Determine the (X, Y) coordinate at the center of the cell enclosing the given text.  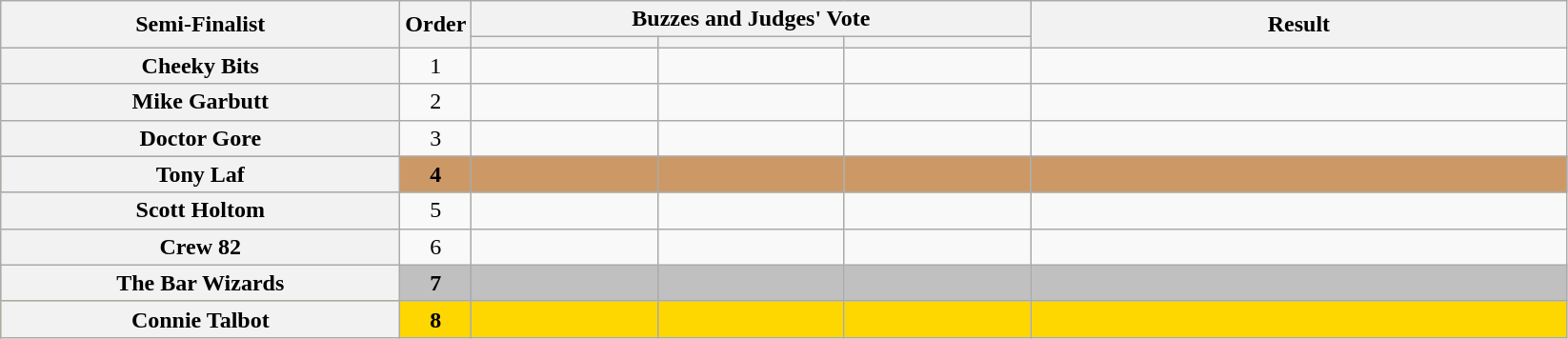
Buzzes and Judges' Vote (751, 19)
Connie Talbot (200, 319)
5 (436, 210)
Tony Laf (200, 174)
Mike Garbutt (200, 102)
Crew 82 (200, 247)
1 (436, 66)
Result (1299, 25)
4 (436, 174)
Cheeky Bits (200, 66)
7 (436, 283)
Order (436, 25)
Scott Holtom (200, 210)
8 (436, 319)
2 (436, 102)
3 (436, 138)
Doctor Gore (200, 138)
6 (436, 247)
The Bar Wizards (200, 283)
Semi-Finalist (200, 25)
